Pinpoint the cell where the given text exists, returning its (x, y) midpoint coordinate. 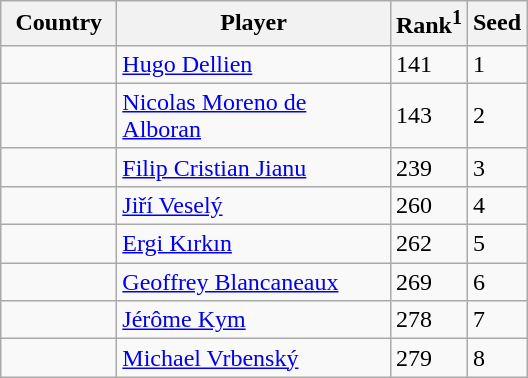
4 (496, 205)
Michael Vrbenský (254, 358)
Geoffrey Blancaneaux (254, 282)
6 (496, 282)
Jérôme Kym (254, 320)
279 (428, 358)
3 (496, 167)
1 (496, 64)
Ergi Kırkın (254, 244)
Filip Cristian Jianu (254, 167)
262 (428, 244)
143 (428, 116)
Jiří Veselý (254, 205)
Player (254, 24)
269 (428, 282)
Nicolas Moreno de Alboran (254, 116)
260 (428, 205)
Country (59, 24)
Seed (496, 24)
5 (496, 244)
Rank1 (428, 24)
2 (496, 116)
141 (428, 64)
8 (496, 358)
278 (428, 320)
239 (428, 167)
Hugo Dellien (254, 64)
7 (496, 320)
